Determine the [x, y] coordinate at the center of the cell enclosing the given text.  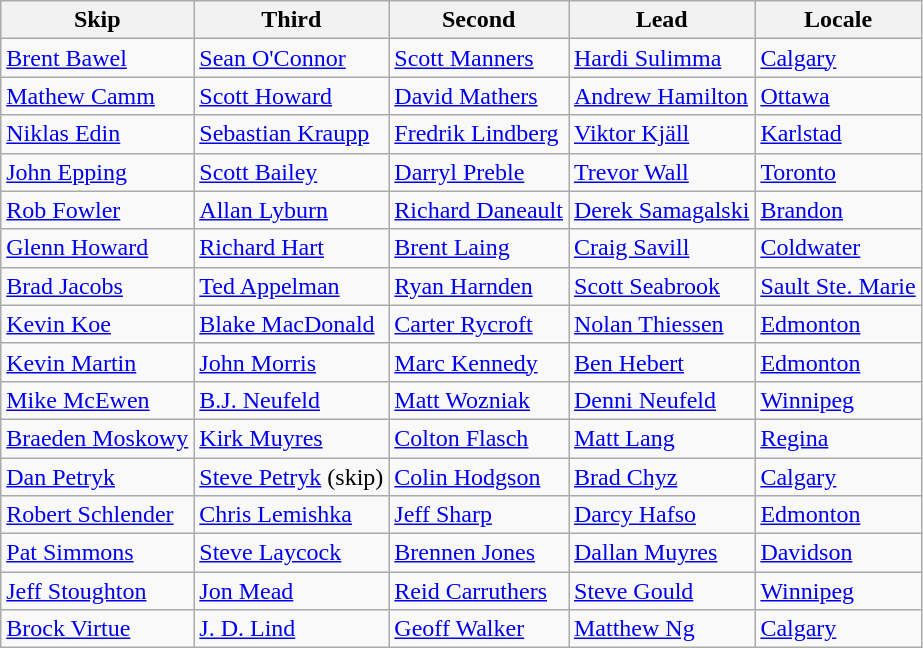
Steve Gould [661, 591]
Sean O'Connor [292, 58]
Derek Samagalski [661, 210]
Geoff Walker [479, 629]
Glenn Howard [98, 248]
Braeden Moskowy [98, 438]
John Morris [292, 362]
Ottawa [838, 96]
Brad Chyz [661, 477]
Richard Daneault [479, 210]
Brent Bawel [98, 58]
Trevor Wall [661, 172]
J. D. Lind [292, 629]
Colin Hodgson [479, 477]
Reid Carruthers [479, 591]
Darryl Preble [479, 172]
Locale [838, 20]
Mathew Camm [98, 96]
Steve Petryk (skip) [292, 477]
Kevin Koe [98, 324]
Sebastian Kraupp [292, 134]
Jon Mead [292, 591]
Blake MacDonald [292, 324]
Matt Wozniak [479, 400]
Fredrik Lindberg [479, 134]
Kirk Muyres [292, 438]
Nolan Thiessen [661, 324]
Lead [661, 20]
Darcy Hafso [661, 515]
Niklas Edin [98, 134]
Hardi Sulimma [661, 58]
Scott Howard [292, 96]
Rob Fowler [98, 210]
Robert Schlender [98, 515]
B.J. Neufeld [292, 400]
Scott Bailey [292, 172]
Brad Jacobs [98, 286]
Scott Manners [479, 58]
Steve Laycock [292, 553]
Third [292, 20]
Scott Seabrook [661, 286]
Brennen Jones [479, 553]
Dan Petryk [98, 477]
Toronto [838, 172]
Matt Lang [661, 438]
Skip [98, 20]
Craig Savill [661, 248]
Jeff Stoughton [98, 591]
Matthew Ng [661, 629]
Sault Ste. Marie [838, 286]
Chris Lemishka [292, 515]
Pat Simmons [98, 553]
Mike McEwen [98, 400]
Ben Hebert [661, 362]
Viktor Kjäll [661, 134]
Karlstad [838, 134]
Marc Kennedy [479, 362]
Colton Flasch [479, 438]
Allan Lyburn [292, 210]
Regina [838, 438]
Second [479, 20]
Brandon [838, 210]
Brock Virtue [98, 629]
Jeff Sharp [479, 515]
John Epping [98, 172]
Coldwater [838, 248]
Richard Hart [292, 248]
Brent Laing [479, 248]
Kevin Martin [98, 362]
David Mathers [479, 96]
Carter Rycroft [479, 324]
Denni Neufeld [661, 400]
Ted Appelman [292, 286]
Ryan Harnden [479, 286]
Dallan Muyres [661, 553]
Davidson [838, 553]
Andrew Hamilton [661, 96]
